Extract the (X, Y) coordinate from the center of the cell holding the provided text.  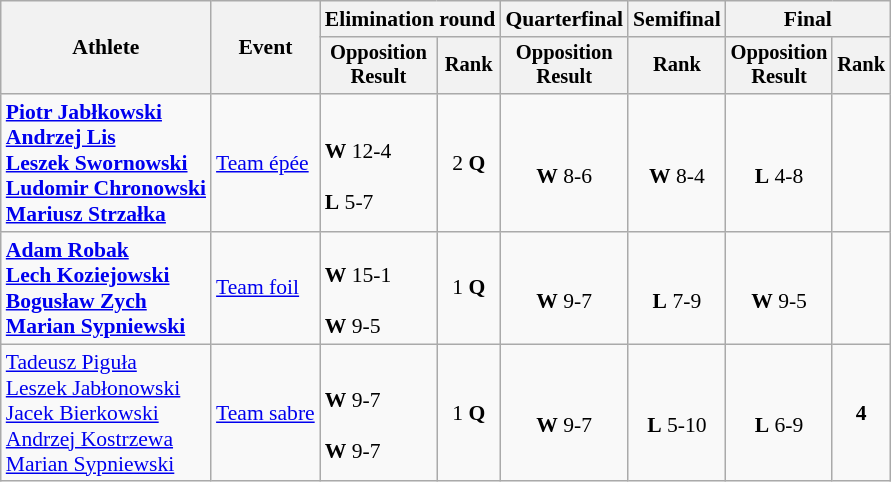
Team foil (266, 288)
Athlete (106, 48)
W 12-4 L 5-7 (378, 163)
Tadeusz PigułaLeszek JabłonowskiJacek BierkowskiAndrzej KostrzewaMarian Sypniewski (106, 413)
L 5-10 (677, 413)
Adam RobakLech KoziejowskiBogusław ZychMarian Sypniewski (106, 288)
Elimination round (410, 19)
Piotr JabłkowskiAndrzej LisLeszek SwornowskiLudomir ChronowskiMariusz Strzałka (106, 163)
Team épée (266, 163)
W 9-5 (780, 288)
Final (808, 19)
Quarterfinal (564, 19)
L 6-9 (780, 413)
Semifinal (677, 19)
W 8-6 (564, 163)
4 (861, 413)
W 9-7 W 9-7 (378, 413)
Event (266, 48)
L 4-8 (780, 163)
Team sabre (266, 413)
W 15-1 W 9-5 (378, 288)
L 7-9 (677, 288)
2 Q (468, 163)
W 8-4 (677, 163)
